Locate the cell with the specified text and output its (x, y) center coordinate. 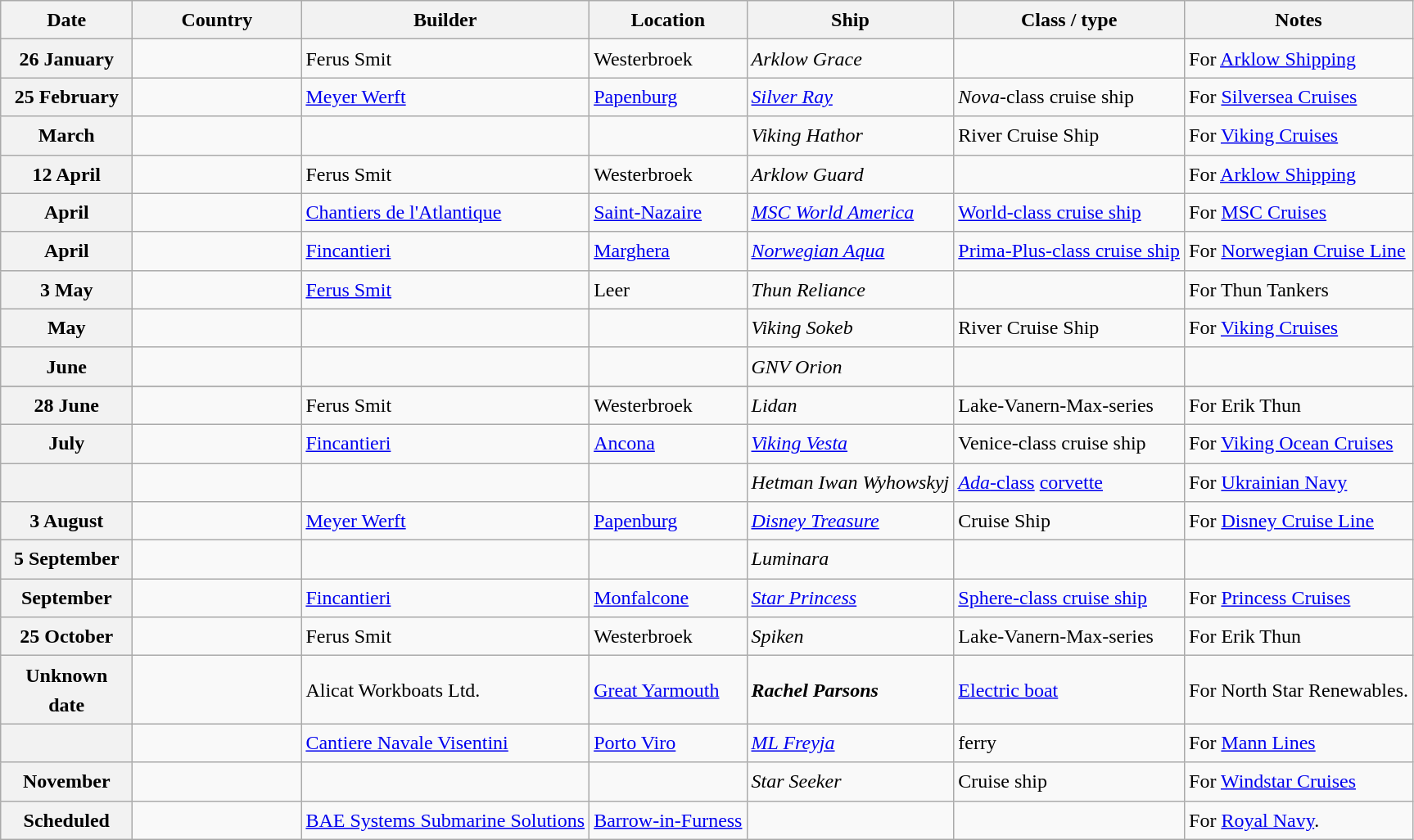
Builder (445, 20)
Arklow Guard (850, 174)
ferry (1069, 743)
For North Star Renewables. (1299, 689)
Norwegian Aqua (850, 251)
Cantiere Navale Visentini (445, 743)
Scheduled (67, 820)
Cruise ship (1069, 781)
Electric boat (1069, 689)
For MSC Cruises (1299, 213)
12 April (67, 174)
July (67, 444)
Leer (668, 290)
Venice-class cruise ship (1069, 444)
Porto Viro (668, 743)
Nova-class cruise ship (1069, 97)
For Viking Ocean Cruises (1299, 444)
Saint-Nazaire (668, 213)
Barrow-in-Furness (668, 820)
Chantiers de l'Atlantique (445, 213)
Spiken (850, 637)
MSC World America (850, 213)
Prima-Plus-class cruise ship (1069, 251)
3 August (67, 521)
28 June (67, 404)
For Disney Cruise Line (1299, 521)
Alicat Workboats Ltd. (445, 689)
June (67, 367)
Class / type (1069, 20)
25 October (67, 637)
Cruise Ship (1069, 521)
September (67, 598)
For Royal Navy. (1299, 820)
Hetman Iwan Wyhowskyj (850, 483)
Lidan (850, 404)
Ancona (668, 444)
Monfalcone (668, 598)
Star Seeker (850, 781)
For Thun Tankers (1299, 290)
Sphere-class cruise ship (1069, 598)
Marghera (668, 251)
Viking Vesta (850, 444)
Thun Reliance (850, 290)
For Silversea Cruises (1299, 97)
For Mann Lines (1299, 743)
Ada-class corvette (1069, 483)
For Norwegian Cruise Line (1299, 251)
Viking Sokeb (850, 327)
Date (67, 20)
Great Yarmouth (668, 689)
Country (217, 20)
May (67, 327)
For Princess Cruises (1299, 598)
Luminara (850, 560)
Unknown date (67, 689)
Viking Hathor (850, 136)
For Ukrainian Navy (1299, 483)
Arklow Grace (850, 59)
For Windstar Cruises (1299, 781)
25 February (67, 97)
3 May (67, 290)
November (67, 781)
March (67, 136)
BAE Systems Submarine Solutions (445, 820)
Notes (1299, 20)
World-class cruise ship (1069, 213)
Location (668, 20)
Star Princess (850, 598)
ML Freyja (850, 743)
5 September (67, 560)
GNV Orion (850, 367)
Disney Treasure (850, 521)
26 January (67, 59)
Silver Ray (850, 97)
Rachel Parsons (850, 689)
Ship (850, 20)
